Return the [x, y] coordinate for the center point of the cell that contains the specified text.  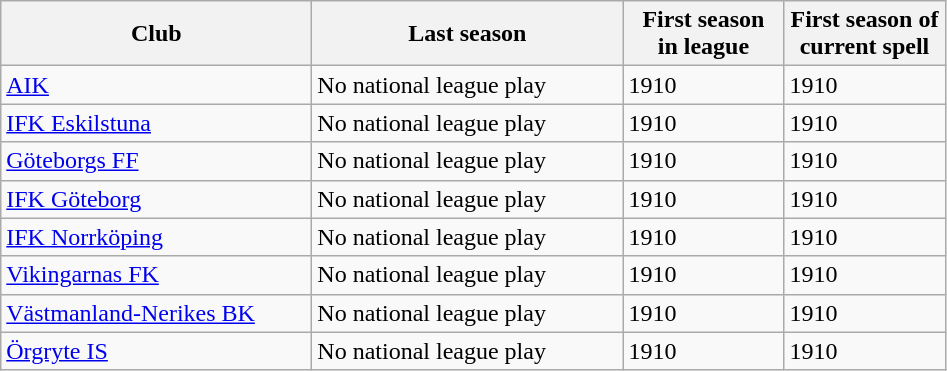
Club [156, 34]
Örgryte IS [156, 351]
Vikingarnas FK [156, 275]
IFK Göteborg [156, 199]
IFK Eskilstuna [156, 123]
First seasonin league [704, 34]
Göteborgs FF [156, 161]
First season ofcurrent spell [864, 34]
IFK Norrköping [156, 237]
AIK [156, 85]
Last season [468, 34]
Västmanland-Nerikes BK [156, 313]
